Extract the (x, y) coordinate from the center of the cell holding the provided text.  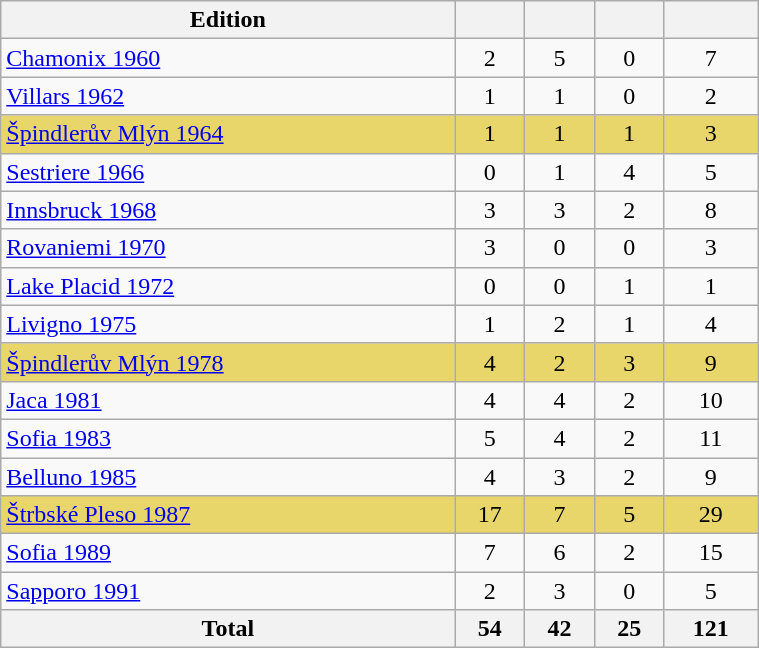
10 (711, 400)
Sofia 1983 (228, 438)
15 (711, 553)
54 (490, 629)
11 (711, 438)
Špindlerův Mlýn 1964 (228, 134)
42 (560, 629)
6 (560, 553)
Edition (228, 20)
Štrbské Pleso 1987 (228, 515)
Chamonix 1960 (228, 58)
29 (711, 515)
Belluno 1985 (228, 477)
Sestriere 1966 (228, 172)
121 (711, 629)
Lake Placid 1972 (228, 286)
Innsbruck 1968 (228, 210)
Sapporo 1991 (228, 591)
Špindlerův Mlýn 1978 (228, 362)
25 (629, 629)
Jaca 1981 (228, 400)
Sofia 1989 (228, 553)
8 (711, 210)
Villars 1962 (228, 96)
17 (490, 515)
Total (228, 629)
Rovaniemi 1970 (228, 248)
Livigno 1975 (228, 324)
